Find where the given text appears and provide that cell's center as (x, y) coordinate. 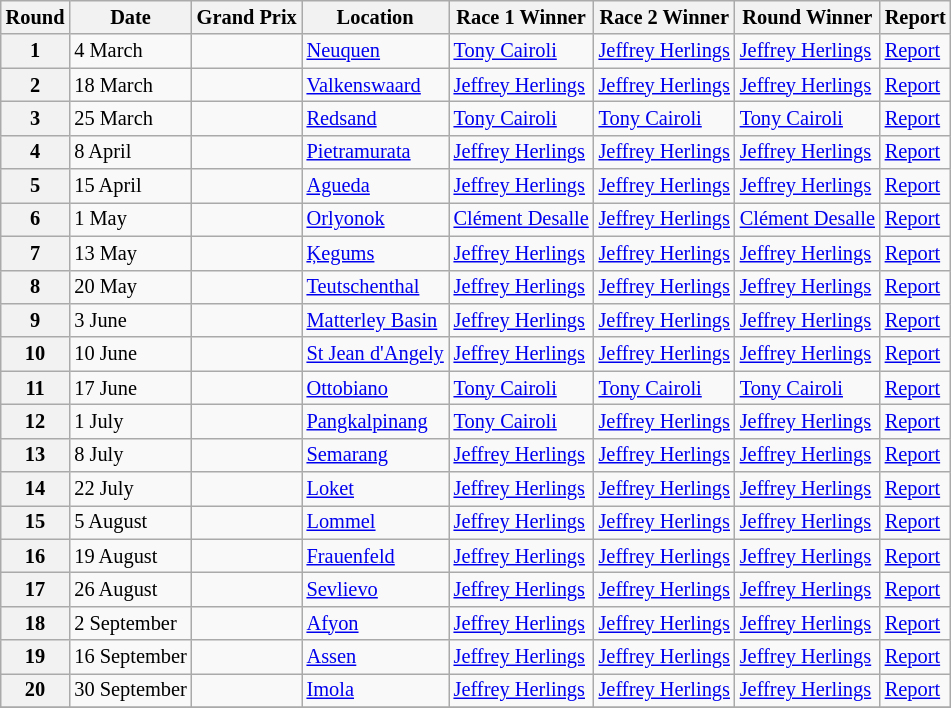
13 May (130, 253)
8 July (130, 455)
Ottobiano (376, 388)
22 July (130, 489)
Pangkalpinang (376, 421)
Ķegums (376, 253)
Neuquen (376, 51)
3 (36, 118)
9 (36, 320)
Agueda (376, 186)
10 June (130, 354)
14 (36, 489)
19 August (130, 556)
6 (36, 219)
Lommel (376, 522)
Afyon (376, 623)
17 June (130, 388)
St Jean d'Angely (376, 354)
Imola (376, 690)
13 (36, 455)
15 April (130, 186)
16 September (130, 657)
11 (36, 388)
Valkenswaard (376, 85)
4 March (130, 51)
10 (36, 354)
15 (36, 522)
7 (36, 253)
Race 2 Winner (664, 17)
8 (36, 287)
1 May (130, 219)
4 (36, 152)
17 (36, 589)
Semarang (376, 455)
12 (36, 421)
Redsand (376, 118)
Matterley Basin (376, 320)
16 (36, 556)
18 March (130, 85)
5 August (130, 522)
Sevlievo (376, 589)
Grand Prix (247, 17)
Teutschenthal (376, 287)
Round (36, 17)
Date (130, 17)
Orlyonok (376, 219)
8 April (130, 152)
2 September (130, 623)
30 September (130, 690)
Assen (376, 657)
25 March (130, 118)
Pietramurata (376, 152)
Frauenfeld (376, 556)
Round Winner (808, 17)
18 (36, 623)
2 (36, 85)
20 (36, 690)
1 (36, 51)
3 June (130, 320)
1 July (130, 421)
Loket (376, 489)
26 August (130, 589)
Location (376, 17)
Race 1 Winner (522, 17)
19 (36, 657)
5 (36, 186)
20 May (130, 287)
